Provide the (x, y) coordinate of the cell's center where the given text is located.  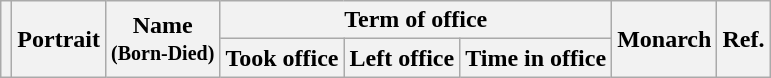
Took office (282, 58)
Portrait (59, 39)
Name(Born-Died) (162, 39)
Term of office (416, 20)
Left office (402, 58)
Monarch (664, 39)
Time in office (536, 58)
Ref. (744, 39)
